Provide the (X, Y) coordinate of the cell's center where the given text is located.  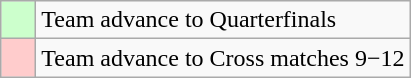
Team advance to Quarterfinals (223, 20)
Team advance to Cross matches 9−12 (223, 58)
